Identify which cell holds the provided text, then report its [X, Y] central coordinate. 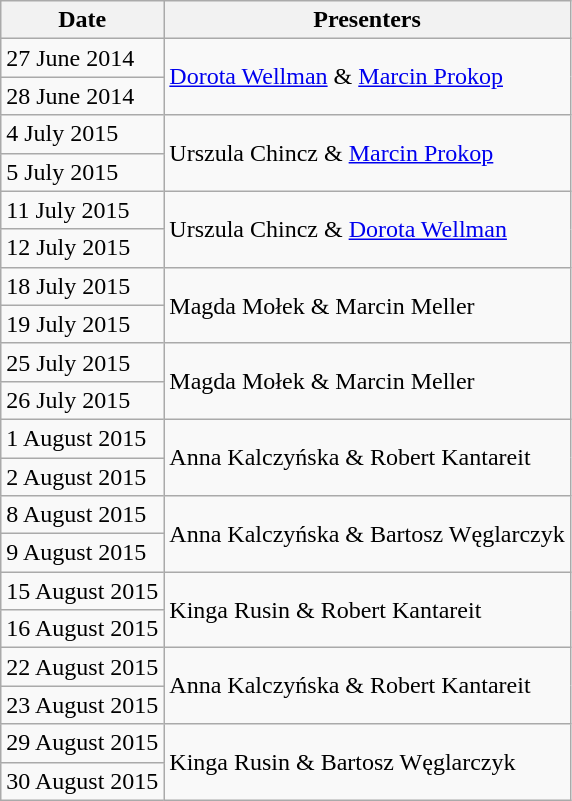
Urszula Chincz & Marcin Prokop [367, 153]
Kinga Rusin & Bartosz Węglarczyk [367, 762]
2 August 2015 [82, 477]
Dorota Wellman & Marcin Prokop [367, 77]
15 August 2015 [82, 591]
18 July 2015 [82, 286]
25 July 2015 [82, 362]
Anna Kalczyńska & Bartosz Węglarczyk [367, 534]
22 August 2015 [82, 667]
12 July 2015 [82, 248]
30 August 2015 [82, 781]
29 August 2015 [82, 743]
26 July 2015 [82, 400]
23 August 2015 [82, 705]
1 August 2015 [82, 438]
Urszula Chincz & Dorota Wellman [367, 229]
5 July 2015 [82, 172]
27 June 2014 [82, 58]
19 July 2015 [82, 324]
8 August 2015 [82, 515]
9 August 2015 [82, 553]
11 July 2015 [82, 210]
28 June 2014 [82, 96]
Kinga Rusin & Robert Kantareit [367, 610]
4 July 2015 [82, 134]
Presenters [367, 20]
16 August 2015 [82, 629]
Date [82, 20]
